Detect which cell encompasses the target text, then output its (x, y) center coordinate. 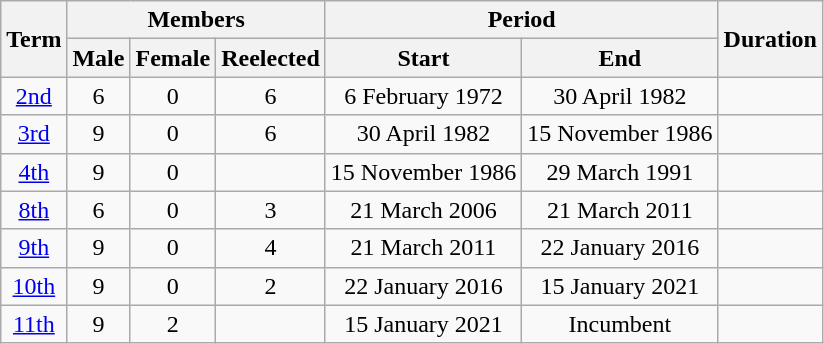
Incumbent (620, 324)
End (620, 58)
9th (34, 248)
Male (98, 58)
Members (196, 20)
Duration (770, 39)
Female (173, 58)
6 February 1972 (423, 96)
29 March 1991 (620, 172)
2nd (34, 96)
21 March 2006 (423, 210)
3rd (34, 134)
Start (423, 58)
10th (34, 286)
4 (271, 248)
3 (271, 210)
Term (34, 39)
Reelected (271, 58)
Period (522, 20)
4th (34, 172)
11th (34, 324)
8th (34, 210)
